Locate the cell with the specified text and output its (X, Y) center coordinate. 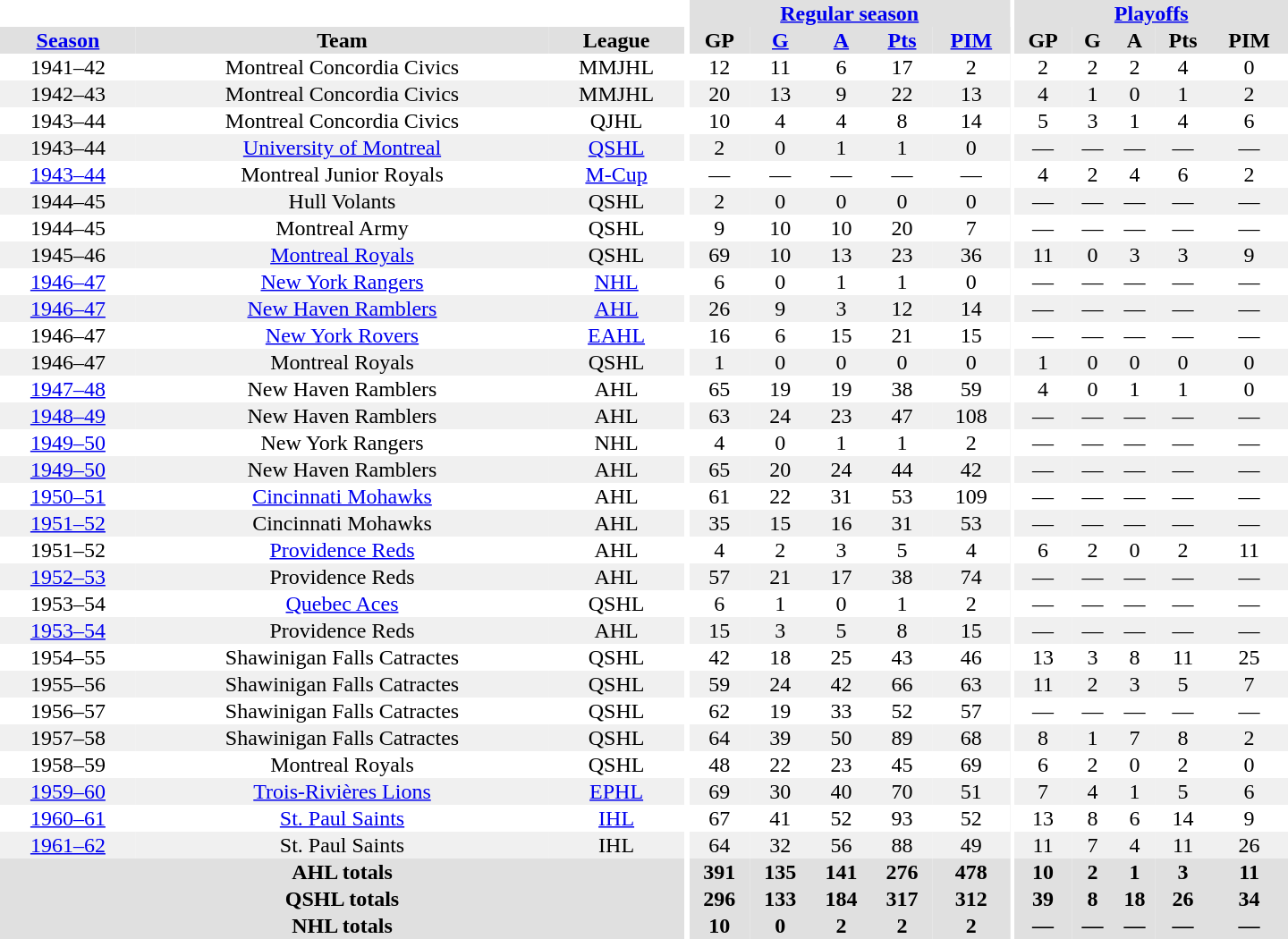
35 (719, 523)
49 (971, 845)
Hull Volants (342, 201)
141 (841, 872)
AHL totals (342, 872)
League (616, 40)
EAHL (616, 335)
Quebec Aces (342, 604)
1958–59 (68, 765)
1961–62 (68, 845)
M-Cup (616, 174)
93 (902, 818)
391 (719, 872)
Trois-Rivières Lions (342, 791)
1942–43 (68, 94)
1957–58 (68, 738)
133 (780, 899)
32 (780, 845)
1959–60 (68, 791)
New York Rovers (342, 335)
45 (902, 765)
1956–57 (68, 711)
312 (971, 899)
QSHL totals (342, 899)
61 (719, 496)
43 (902, 657)
51 (971, 791)
40 (841, 791)
1948–49 (68, 416)
66 (902, 684)
30 (780, 791)
56 (841, 845)
135 (780, 872)
317 (902, 899)
47 (902, 416)
1955–56 (68, 684)
46 (971, 657)
41 (780, 818)
Regular season (850, 13)
109 (971, 496)
296 (719, 899)
184 (841, 899)
88 (902, 845)
50 (841, 738)
Season (68, 40)
Team (342, 40)
NHL totals (342, 926)
1952–53 (68, 577)
74 (971, 577)
48 (719, 765)
1941–42 (68, 67)
Montreal Junior Royals (342, 174)
1945–46 (68, 255)
University of Montreal (342, 148)
478 (971, 872)
70 (902, 791)
34 (1249, 899)
1954–55 (68, 657)
67 (719, 818)
1947–48 (68, 389)
Montreal Army (342, 228)
QJHL (616, 121)
1960–61 (68, 818)
89 (902, 738)
EPHL (616, 791)
62 (719, 711)
44 (902, 469)
68 (971, 738)
1950–51 (68, 496)
33 (841, 711)
Playoffs (1151, 13)
108 (971, 416)
276 (902, 872)
36 (971, 255)
